Extract the (X, Y) coordinate from the center of the cell holding the provided text.  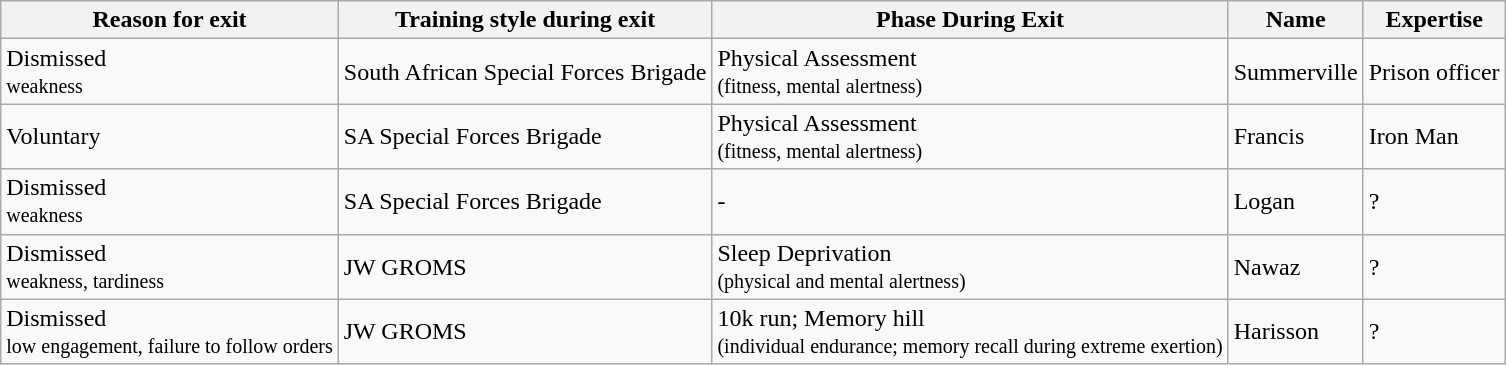
Harisson (1296, 332)
Training style during exit (525, 20)
Iron Man (1434, 136)
Dismissedweakness, tardiness (170, 266)
- (970, 202)
Logan (1296, 202)
Dismissedlow engagement, failure to follow orders (170, 332)
Expertise (1434, 20)
South African Special Forces Brigade (525, 72)
Francis (1296, 136)
Name (1296, 20)
Sleep Deprivation(physical and mental alertness) (970, 266)
Nawaz (1296, 266)
Summerville (1296, 72)
Reason for exit (170, 20)
Phase During Exit (970, 20)
Prison officer (1434, 72)
Voluntary (170, 136)
10k run; Memory hill(individual endurance; memory recall during extreme exertion) (970, 332)
